Search for the cell housing the specified text and yield its [x, y] center coordinate. 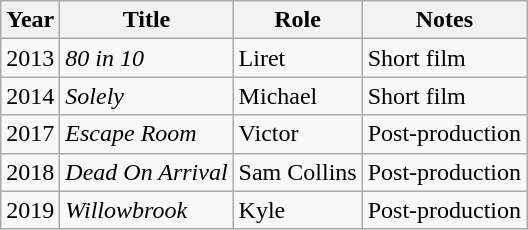
Sam Collins [298, 172]
Solely [146, 96]
2013 [30, 58]
Title [146, 20]
Escape Room [146, 134]
Role [298, 20]
Victor [298, 134]
80 in 10 [146, 58]
Year [30, 20]
Liret [298, 58]
Notes [444, 20]
Michael [298, 96]
2017 [30, 134]
Willowbrook [146, 210]
Kyle [298, 210]
2014 [30, 96]
2019 [30, 210]
Dead On Arrival [146, 172]
2018 [30, 172]
